For the text-containing cell, return its midpoint in (x, y) coordinate format. 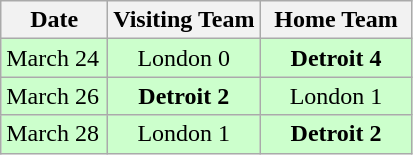
March 26 (54, 96)
Date (54, 20)
Visiting Team (184, 20)
London 0 (184, 58)
March 28 (54, 134)
March 24 (54, 58)
Detroit 4 (336, 58)
Home Team (336, 20)
